Capture the cell that displays the provided text and extract its [x, y] central coordinate. 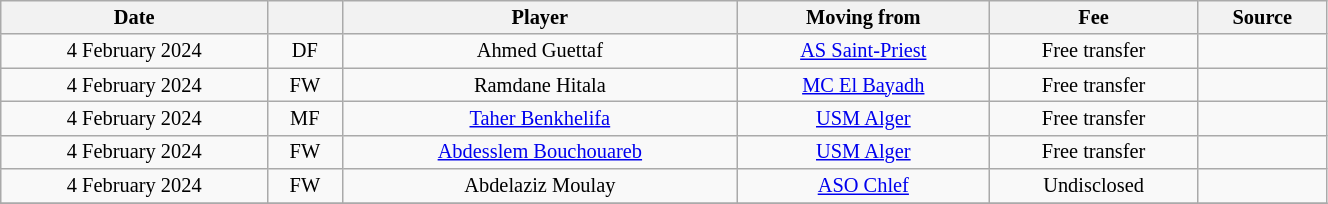
Undisclosed [1094, 186]
Source [1262, 17]
Moving from [864, 17]
ASO Chlef [864, 186]
Ramdane Hitala [540, 85]
Abdesslem Bouchouareb [540, 152]
Player [540, 17]
AS Saint-Priest [864, 51]
MF [305, 118]
DF [305, 51]
MC El Bayadh [864, 85]
Fee [1094, 17]
Taher Benkhelifa [540, 118]
Date [134, 17]
Abdelaziz Moulay [540, 186]
Ahmed Guettaf [540, 51]
